Search for the cell housing the specified text and yield its [X, Y] center coordinate. 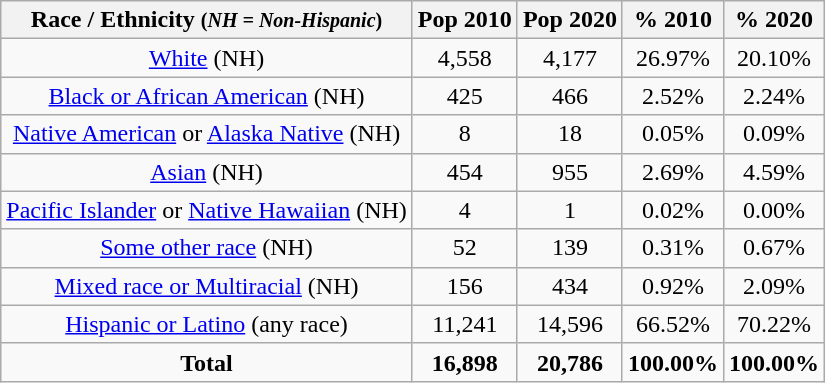
52 [464, 248]
% 2020 [774, 20]
2.52% [672, 96]
11,241 [464, 324]
20.10% [774, 58]
Pacific Islander or Native Hawaiian (NH) [207, 210]
Hispanic or Latino (any race) [207, 324]
434 [570, 286]
156 [464, 286]
2.09% [774, 286]
4.59% [774, 172]
26.97% [672, 58]
1 [570, 210]
Total [207, 362]
14,596 [570, 324]
0.31% [672, 248]
Pop 2010 [464, 20]
Pop 2020 [570, 20]
0.67% [774, 248]
4,177 [570, 58]
66.52% [672, 324]
20,786 [570, 362]
Race / Ethnicity (NH = Non-Hispanic) [207, 20]
18 [570, 134]
454 [464, 172]
4,558 [464, 58]
0.09% [774, 134]
White (NH) [207, 58]
466 [570, 96]
8 [464, 134]
139 [570, 248]
0.02% [672, 210]
Asian (NH) [207, 172]
425 [464, 96]
0.05% [672, 134]
4 [464, 210]
2.69% [672, 172]
% 2010 [672, 20]
70.22% [774, 324]
Mixed race or Multiracial (NH) [207, 286]
Some other race (NH) [207, 248]
0.00% [774, 210]
0.92% [672, 286]
16,898 [464, 362]
Native American or Alaska Native (NH) [207, 134]
955 [570, 172]
Black or African American (NH) [207, 96]
2.24% [774, 96]
